Output the (X, Y) coordinate of the center of the cell containing the given text.  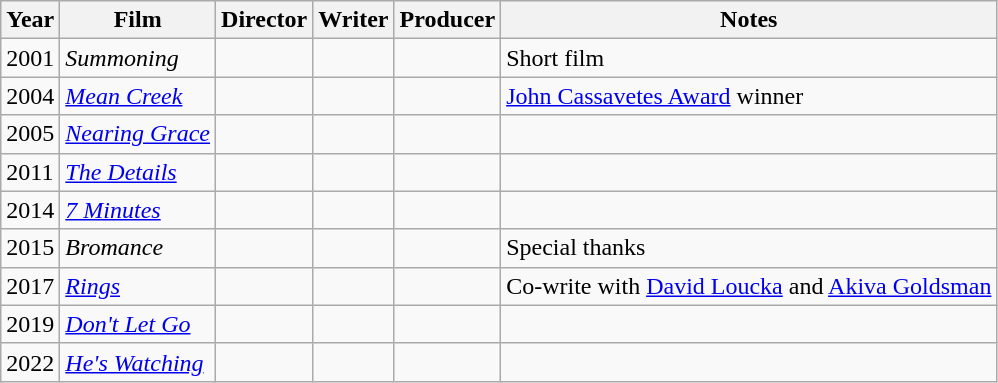
Rings (138, 286)
Nearing Grace (138, 134)
Don't Let Go (138, 324)
Special thanks (749, 248)
Year (30, 20)
2011 (30, 172)
2004 (30, 96)
He's Watching (138, 362)
Producer (448, 20)
2014 (30, 210)
Film (138, 20)
Short film (749, 58)
2022 (30, 362)
Notes (749, 20)
2001 (30, 58)
7 Minutes (138, 210)
2019 (30, 324)
2005 (30, 134)
Writer (354, 20)
2015 (30, 248)
Summoning (138, 58)
The Details (138, 172)
Mean Creek (138, 96)
2017 (30, 286)
Co-write with David Loucka and Akiva Goldsman (749, 286)
Director (264, 20)
Bromance (138, 248)
John Cassavetes Award winner (749, 96)
